Scan for the cell matching the given text and deliver its (X, Y) coordinate at center. 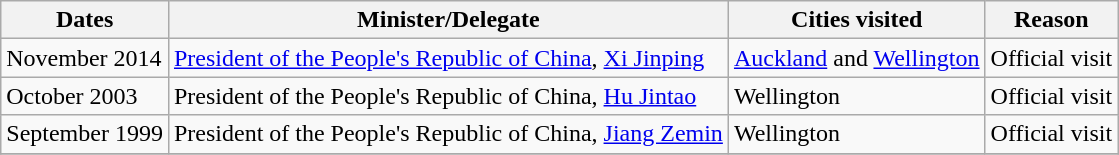
Reason (1052, 20)
Dates (85, 20)
President of the People's Republic of China, Xi Jinping (448, 58)
November 2014 (85, 58)
President of the People's Republic of China, Hu Jintao (448, 96)
Minister/Delegate (448, 20)
President of the People's Republic of China, Jiang Zemin (448, 134)
Auckland and Wellington (856, 58)
September 1999 (85, 134)
Cities visited (856, 20)
October 2003 (85, 96)
